Return [x, y] of the center of cell containing provided text 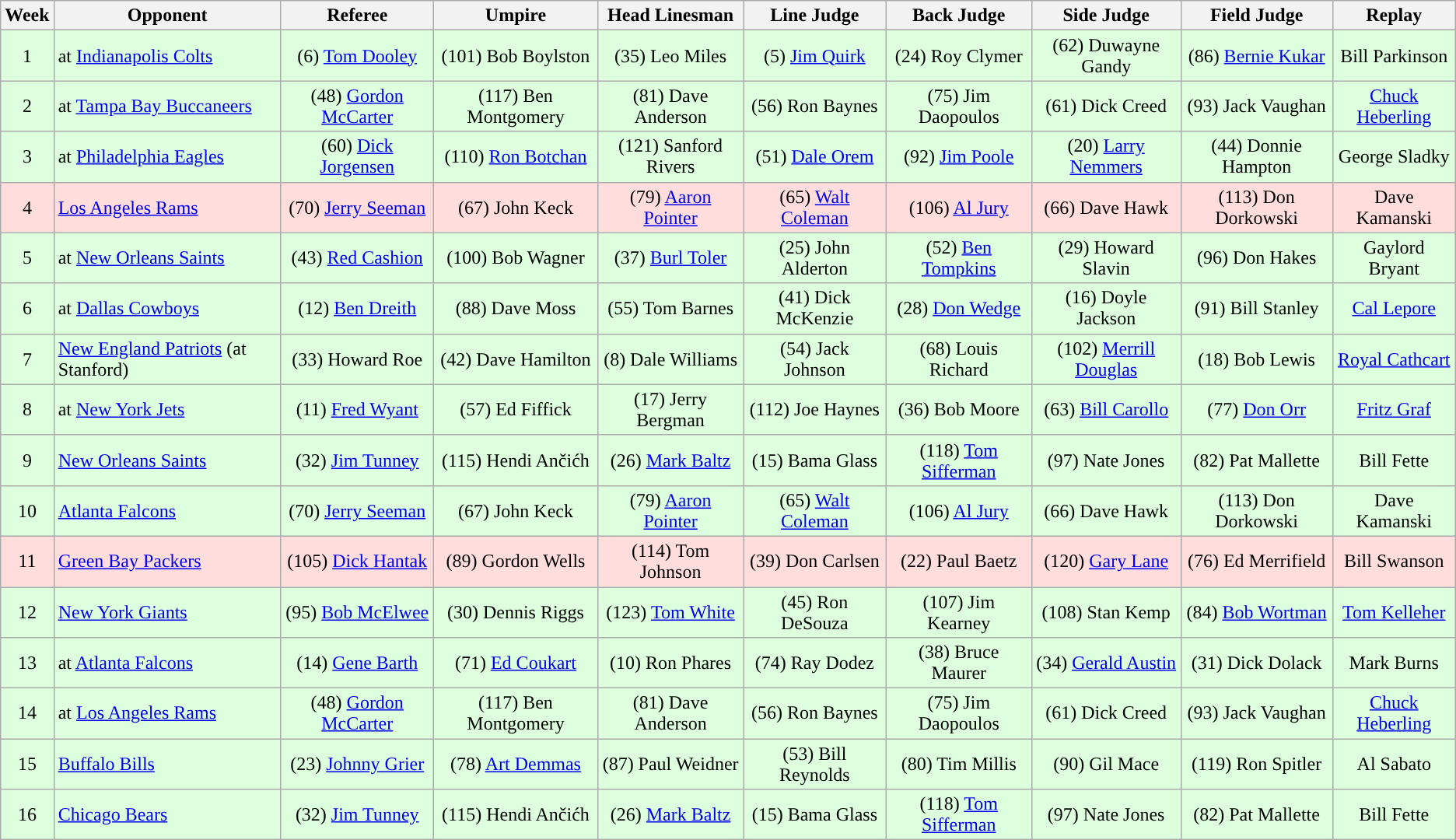
at Los Angeles Rams [167, 714]
(68) Louis Richard [958, 359]
(71) Ed Coukart [515, 663]
Green Bay Packers [167, 562]
(63) Bill Carollo [1106, 409]
(24) Roy Clymer [958, 56]
(121) Sanford Rivers [670, 157]
(30) Dennis Riggs [515, 611]
(60) Dick Jorgensen [357, 157]
(6) Tom Dooley [357, 56]
(37) Burl Toler [670, 258]
Buffalo Bills [167, 764]
16 [27, 815]
(34) Gerald Austin [1106, 663]
(14) Gene Barth [357, 663]
(12) Ben Dreith [357, 308]
(8) Dale Williams [670, 359]
(119) Ron Spitler [1257, 764]
Gaylord Bryant [1394, 258]
15 [27, 764]
(41) Dick McKenzie [815, 308]
(23) Johnny Grier [357, 764]
at Indianapolis Colts [167, 56]
Line Judge [815, 16]
Week [27, 16]
(54) Jack Johnson [815, 359]
(101) Bob Boylston [515, 56]
(78) Art Demmas [515, 764]
(96) Don Hakes [1257, 258]
(89) Gordon Wells [515, 562]
(38) Bruce Maurer [958, 663]
Fritz Graf [1394, 409]
(102) Merrill Douglas [1106, 359]
(110) Ron Botchan [515, 157]
Opponent [167, 16]
Royal Cathcart [1394, 359]
(86) Bernie Kukar [1257, 56]
9 [27, 460]
(28) Don Wedge [958, 308]
(22) Paul Baetz [958, 562]
(108) Stan Kemp [1106, 611]
at New Orleans Saints [167, 258]
(55) Tom Barnes [670, 308]
Bill Swanson [1394, 562]
6 [27, 308]
(11) Fred Wyant [357, 409]
(91) Bill Stanley [1257, 308]
14 [27, 714]
(29) Howard Slavin [1106, 258]
Replay [1394, 16]
(5) Jim Quirk [815, 56]
12 [27, 611]
(51) Dale Orem [815, 157]
(45) Ron DeSouza [815, 611]
(36) Bob Moore [958, 409]
(20) Larry Nemmers [1106, 157]
Tom Kelleher [1394, 611]
(17) Jerry Bergman [670, 409]
(33) Howard Roe [357, 359]
10 [27, 510]
Atlanta Falcons [167, 510]
(105) Dick Hantak [357, 562]
Chicago Bears [167, 815]
(107) Jim Kearney [958, 611]
Head Linesman [670, 16]
(16) Doyle Jackson [1106, 308]
Umpire [515, 16]
(53) Bill Reynolds [815, 764]
(87) Paul Weidner [670, 764]
at Dallas Cowboys [167, 308]
(10) Ron Phares [670, 663]
(43) Red Cashion [357, 258]
Los Angeles Rams [167, 207]
(114) Tom Johnson [670, 562]
(123) Tom White [670, 611]
at Tampa Bay Buccaneers [167, 106]
(88) Dave Moss [515, 308]
Side Judge [1106, 16]
(77) Don Orr [1257, 409]
(57) Ed Fiffick [515, 409]
(100) Bob Wagner [515, 258]
5 [27, 258]
Referee [357, 16]
New England Patriots (at Stanford) [167, 359]
(52) Ben Tompkins [958, 258]
at Philadelphia Eagles [167, 157]
(18) Bob Lewis [1257, 359]
7 [27, 359]
1 [27, 56]
New Orleans Saints [167, 460]
(44) Donnie Hampton [1257, 157]
8 [27, 409]
13 [27, 663]
(84) Bob Wortman [1257, 611]
(35) Leo Miles [670, 56]
(31) Dick Dolack [1257, 663]
(62) Duwayne Gandy [1106, 56]
(92) Jim Poole [958, 157]
Mark Burns [1394, 663]
3 [27, 157]
4 [27, 207]
New York Giants [167, 611]
at New York Jets [167, 409]
Bill Parkinson [1394, 56]
(80) Tim Millis [958, 764]
(25) John Alderton [815, 258]
at Atlanta Falcons [167, 663]
2 [27, 106]
(112) Joe Haynes [815, 409]
(42) Dave Hamilton [515, 359]
George Sladky [1394, 157]
(39) Don Carlsen [815, 562]
11 [27, 562]
(95) Bob McElwee [357, 611]
Field Judge [1257, 16]
(90) Gil Mace [1106, 764]
(74) Ray Dodez [815, 663]
(76) Ed Merrifield [1257, 562]
Cal Lepore [1394, 308]
Al Sabato [1394, 764]
Back Judge [958, 16]
(120) Gary Lane [1106, 562]
